Detect which cell encompasses the target text, then output its [X, Y] center coordinate. 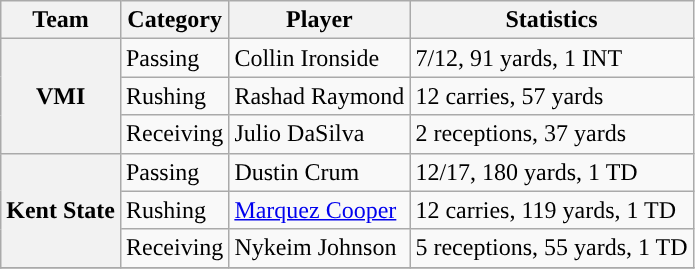
Team [61, 20]
Category [174, 20]
Julio DaSilva [320, 134]
Player [320, 20]
12/17, 180 yards, 1 TD [552, 172]
Dustin Crum [320, 172]
Collin Ironside [320, 58]
7/12, 91 yards, 1 INT [552, 58]
12 carries, 57 yards [552, 96]
Nykeim Johnson [320, 248]
Rashad Raymond [320, 96]
5 receptions, 55 yards, 1 TD [552, 248]
Kent State [61, 210]
VMI [61, 96]
2 receptions, 37 yards [552, 134]
12 carries, 119 yards, 1 TD [552, 210]
Marquez Cooper [320, 210]
Statistics [552, 20]
